Identify which cell holds the provided text, then report its [X, Y] central coordinate. 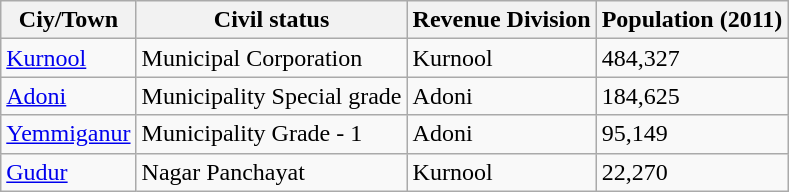
Civil status [272, 20]
Nagar Panchayat [272, 172]
484,327 [692, 58]
95,149 [692, 134]
Municipal Corporation [272, 58]
Population (2011) [692, 20]
Yemmiganur [68, 134]
184,625 [692, 96]
Municipality Grade - 1 [272, 134]
Gudur [68, 172]
Revenue Division [502, 20]
Municipality Special grade [272, 96]
22,270 [692, 172]
Ciy/Town [68, 20]
